Pinpoint the cell where the given text exists, returning its (X, Y) midpoint coordinate. 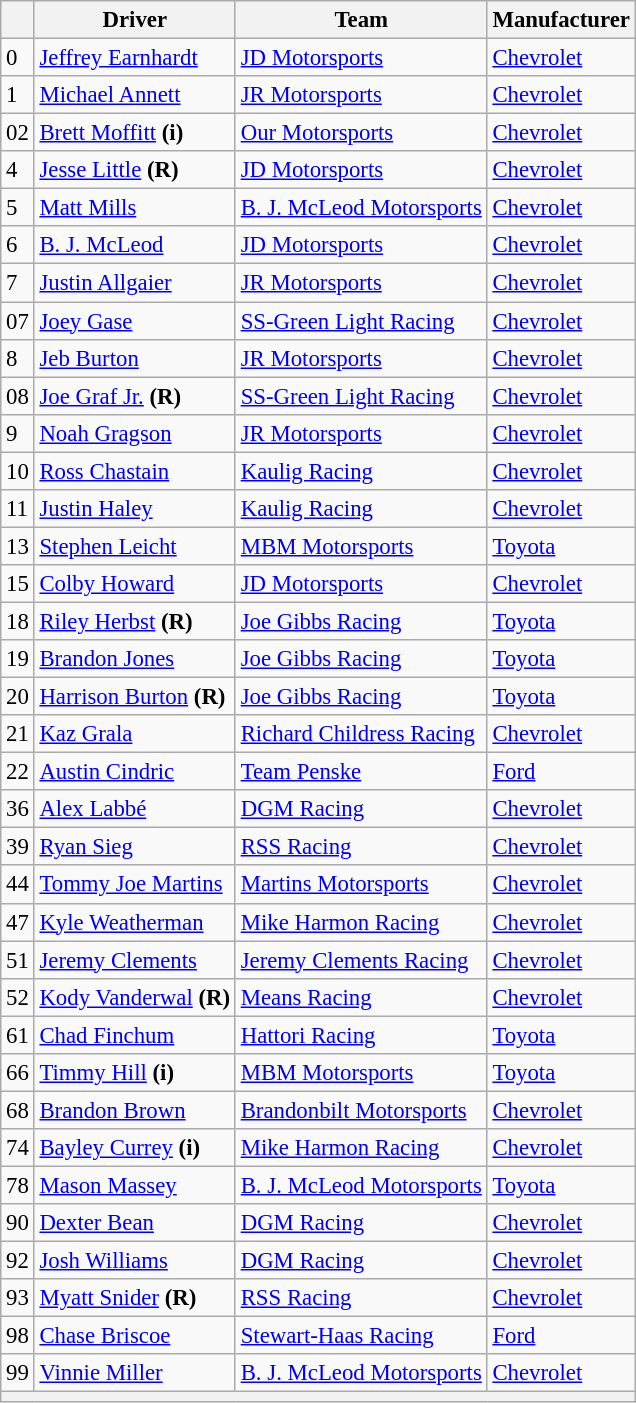
90 (18, 1223)
21 (18, 734)
11 (18, 509)
Harrison Burton (R) (134, 697)
Ryan Sieg (134, 847)
78 (18, 1185)
Vinnie Miller (134, 1373)
02 (18, 133)
Dexter Bean (134, 1223)
Jeffrey Earnhardt (134, 58)
1 (18, 95)
Brandon Jones (134, 659)
Chad Finchum (134, 1035)
20 (18, 697)
Josh Williams (134, 1261)
6 (18, 245)
Tommy Joe Martins (134, 885)
15 (18, 584)
Jeb Burton (134, 358)
36 (18, 809)
Noah Gragson (134, 433)
74 (18, 1148)
5 (18, 208)
9 (18, 433)
61 (18, 1035)
Brett Moffitt (i) (134, 133)
Martins Motorsports (361, 885)
4 (18, 170)
18 (18, 621)
66 (18, 1073)
Matt Mills (134, 208)
47 (18, 922)
0 (18, 58)
68 (18, 1110)
Our Motorsports (361, 133)
08 (18, 396)
Jesse Little (R) (134, 170)
98 (18, 1336)
8 (18, 358)
Chase Briscoe (134, 1336)
Timmy Hill (i) (134, 1073)
22 (18, 772)
Kaz Grala (134, 734)
Driver (134, 20)
Colby Howard (134, 584)
Team Penske (361, 772)
B. J. McLeod (134, 245)
39 (18, 847)
19 (18, 659)
92 (18, 1261)
Manufacturer (561, 20)
7 (18, 283)
Joey Gase (134, 321)
Brandonbilt Motorsports (361, 1110)
10 (18, 471)
Means Racing (361, 997)
Joe Graf Jr. (R) (134, 396)
44 (18, 885)
51 (18, 960)
Alex Labbé (134, 809)
Jeremy Clements (134, 960)
Stewart-Haas Racing (361, 1336)
13 (18, 546)
Bayley Currey (i) (134, 1148)
Hattori Racing (361, 1035)
99 (18, 1373)
93 (18, 1298)
Justin Haley (134, 509)
Richard Childress Racing (361, 734)
Austin Cindric (134, 772)
Justin Allgaier (134, 283)
52 (18, 997)
Michael Annett (134, 95)
Kody Vanderwal (R) (134, 997)
Team (361, 20)
Stephen Leicht (134, 546)
07 (18, 321)
Myatt Snider (R) (134, 1298)
Riley Herbst (R) (134, 621)
Jeremy Clements Racing (361, 960)
Brandon Brown (134, 1110)
Ross Chastain (134, 471)
Kyle Weatherman (134, 922)
Mason Massey (134, 1185)
